Find where the given text appears and provide that cell's center as (X, Y) coordinate. 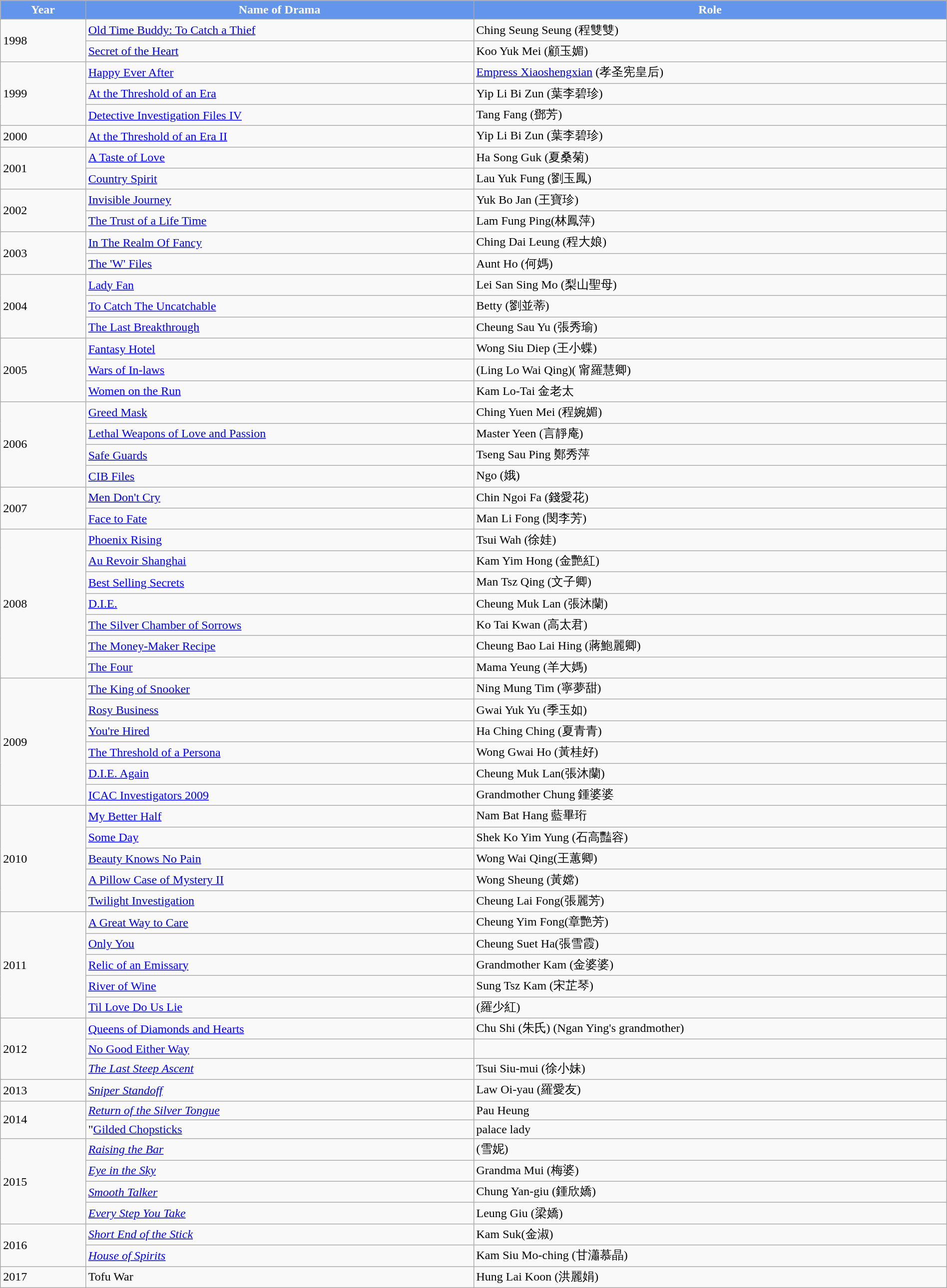
2001 (43, 168)
palace lady (710, 1129)
2008 (43, 604)
Man Tsz Qing (文子卿) (710, 582)
Lei San Sing Mo (梨山聖母) (710, 286)
Women on the Run (280, 391)
The Trust of a Life Time (280, 222)
Cheung Sau Yu (張秀瑜) (710, 327)
The Silver Chamber of Sorrows (280, 625)
Gwai Yuk Yu (季玉如) (710, 710)
At the Threshold of an Era (280, 94)
Invisible Journey (280, 200)
In The Realm Of Fancy (280, 243)
Mama Yeung (羊大媽) (710, 668)
Best Selling Secrets (280, 582)
Wong Siu Diep (王小蝶) (710, 348)
Betty (劉並蒂) (710, 307)
Ngo (娥) (710, 476)
Eye in the Sky (280, 1171)
Ha Song Guk (夏桑菊) (710, 158)
Lethal Weapons of Love and Passion (280, 434)
Law Oi-yau (羅愛友) (710, 1090)
My Better Half (280, 817)
Role (710, 10)
Tang Fang (鄧芳) (710, 115)
The Last Breakthrough (280, 327)
Ning Mung Tim (寧夢甜) (710, 689)
The King of Snooker (280, 689)
Safe Guards (280, 455)
Cheung Muk Lan (張沐蘭) (710, 604)
Greed Mask (280, 412)
Some Day (280, 838)
2002 (43, 211)
The Four (280, 668)
The 'W' Files (280, 264)
2005 (43, 370)
(羅少紅) (710, 1007)
Country Spirit (280, 179)
Aunt Ho (何媽) (710, 264)
ICAC Investigators 2009 (280, 795)
Hung Lai Koon (洪麗娟) (710, 1277)
Grandmother Kam (金婆婆) (710, 966)
A Taste of Love (280, 158)
Grandma Mui (梅婆) (710, 1171)
Ching Dai Leung (程大娘) (710, 243)
2016 (43, 1245)
Tsui Siu-mui (徐小妹) (710, 1069)
(雪妮) (710, 1149)
Cheung Muk Lan(張沐蘭) (710, 774)
2017 (43, 1277)
Twilight Investigation (280, 902)
(Ling Lo Wai Qing)( 甯羅慧卿) (710, 370)
Every Step You Take (280, 1213)
Short End of the Stick (280, 1234)
2000 (43, 137)
2010 (43, 859)
Nam Bat Hang 藍畢珩 (710, 817)
Year (43, 10)
Wong Sheung (黃嫦) (710, 880)
2006 (43, 444)
Pau Heung (710, 1110)
Tsui Wah (徐娃) (710, 540)
1998 (43, 41)
1999 (43, 94)
Au Revoir Shanghai (280, 561)
Beauty Knows No Pain (280, 859)
2011 (43, 965)
Fantasy Hotel (280, 348)
Wars of In-laws (280, 370)
Happy Ever After (280, 73)
Shek Ko Yim Yung (石高豔容) (710, 838)
Cheung Lai Fong(張麗芳) (710, 902)
Phoenix Rising (280, 540)
Secret of the Heart (280, 51)
Wong Gwai Ho (黃桂好) (710, 753)
You're Hired (280, 731)
Til Love Do Us Lie (280, 1007)
A Pillow Case of Mystery II (280, 880)
2013 (43, 1090)
Detective Investigation Files IV (280, 115)
The Money-Maker Recipe (280, 646)
Yuk Bo Jan (王寶珍) (710, 200)
Smooth Talker (280, 1192)
Old Time Buddy: To Catch a Thief (280, 30)
Master Yeen (言靜庵) (710, 434)
Tofu War (280, 1277)
Men Don't Cry (280, 497)
Queens of Diamonds and Hearts (280, 1028)
2009 (43, 742)
House of Spirits (280, 1256)
Chin Ngoi Fa (錢愛花) (710, 497)
Kam Siu Mo-ching (甘瀟慕晶) (710, 1256)
Man Li Fong (閔李芳) (710, 519)
Return of the Silver Tongue (280, 1110)
No Good Either Way (280, 1049)
Tseng Sau Ping 鄭秀萍 (710, 455)
Ching Yuen Mei (程婉媚) (710, 412)
River of Wine (280, 986)
2004 (43, 307)
Cheung Bao Lai Hing (蔣鮑麗卿) (710, 646)
Kam Lo-Tai 金老太 (710, 391)
Ching Seung Seung (程雙雙) (710, 30)
The Last Steep Ascent (280, 1069)
Lau Yuk Fung (劉玉鳳) (710, 179)
At the Threshold of an Era II (280, 137)
Cheung Yim Fong(章艷芳) (710, 923)
Sniper Standoff (280, 1090)
Cheung Suet Ha(張雪霞) (710, 944)
2014 (43, 1120)
Only You (280, 944)
Wong Wai Qing(王蕙卿) (710, 859)
Lady Fan (280, 286)
2007 (43, 508)
Sung Tsz Kam (宋芷琴) (710, 986)
Name of Drama (280, 10)
2012 (43, 1048)
Lam Fung Ping(林鳳萍) (710, 222)
Kam Suk(金淑) (710, 1234)
Rosy Business (280, 710)
D.I.E. (280, 604)
Ko Tai Kwan (高太君) (710, 625)
Koo Yuk Mei (顧玉媚) (710, 51)
To Catch The Uncatchable (280, 307)
Kam Yim Hong (金艷紅) (710, 561)
Grandmother Chung 鍾婆婆 (710, 795)
Chu Shi (朱氏) (Ngan Ying's grandmother) (710, 1028)
Relic of an Emissary (280, 966)
Face to Fate (280, 519)
"Gilded Chopsticks (280, 1129)
The Threshold of a Persona (280, 753)
Ha Ching Ching (夏青青) (710, 731)
A Great Way to Care (280, 923)
2015 (43, 1181)
CIB Files (280, 476)
Raising the Bar (280, 1149)
Leung Giu (梁嬌) (710, 1213)
D.I.E. Again (280, 774)
2003 (43, 253)
Chung Yan-giu (鍾欣嬌) (710, 1192)
Empress Xiaoshengxian (孝圣宪皇后) (710, 73)
